Output the [x, y] coordinate of the center of the cell containing the given text.  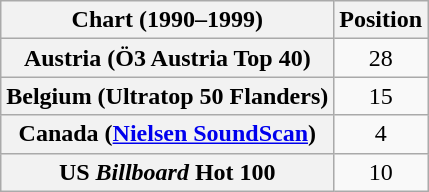
Belgium (Ultratop 50 Flanders) [168, 96]
Austria (Ö3 Austria Top 40) [168, 58]
Position [381, 20]
10 [381, 172]
4 [381, 134]
28 [381, 58]
Chart (1990–1999) [168, 20]
US Billboard Hot 100 [168, 172]
Canada (Nielsen SoundScan) [168, 134]
15 [381, 96]
